Return (x, y) of the center of cell containing provided text 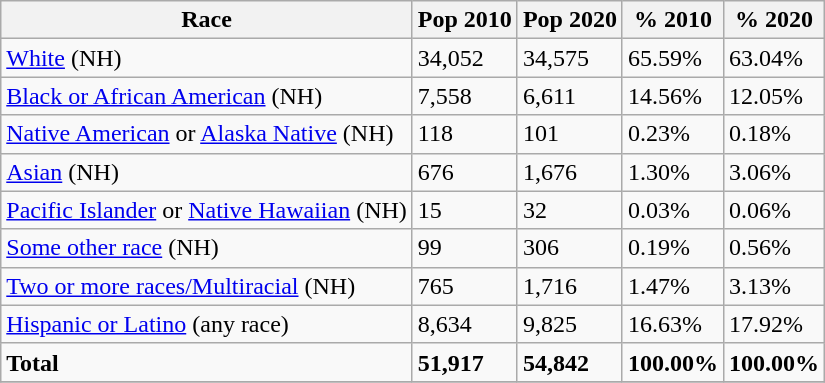
6,611 (570, 96)
34,575 (570, 58)
Race (207, 20)
1,716 (570, 286)
51,917 (464, 362)
Hispanic or Latino (any race) (207, 324)
0.19% (672, 248)
8,634 (464, 324)
14.56% (672, 96)
63.04% (774, 58)
Some other race (NH) (207, 248)
7,558 (464, 96)
Pop 2010 (464, 20)
0.23% (672, 134)
306 (570, 248)
32 (570, 210)
118 (464, 134)
White (NH) (207, 58)
% 2020 (774, 20)
1,676 (570, 172)
0.06% (774, 210)
0.56% (774, 248)
1.47% (672, 286)
99 (464, 248)
3.13% (774, 286)
Pop 2020 (570, 20)
676 (464, 172)
Pacific Islander or Native Hawaiian (NH) (207, 210)
101 (570, 134)
765 (464, 286)
Total (207, 362)
34,052 (464, 58)
1.30% (672, 172)
Native American or Alaska Native (NH) (207, 134)
3.06% (774, 172)
Black or African American (NH) (207, 96)
0.18% (774, 134)
54,842 (570, 362)
Asian (NH) (207, 172)
12.05% (774, 96)
9,825 (570, 324)
65.59% (672, 58)
15 (464, 210)
0.03% (672, 210)
% 2010 (672, 20)
Two or more races/Multiracial (NH) (207, 286)
16.63% (672, 324)
17.92% (774, 324)
